Determine the (x, y) coordinate at the center of the cell enclosing the given text.  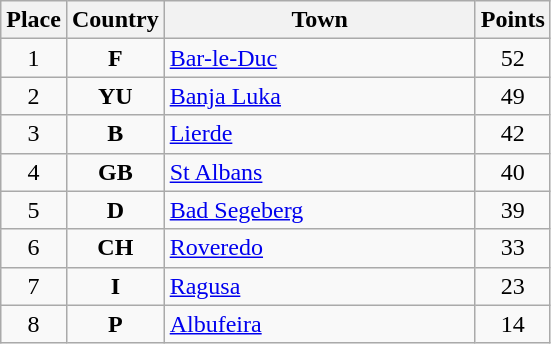
GB (115, 172)
49 (512, 96)
Lierde (320, 134)
Banja Luka (320, 96)
33 (512, 248)
Place (34, 20)
I (115, 286)
40 (512, 172)
Bar-le-Duc (320, 58)
D (115, 210)
8 (34, 324)
F (115, 58)
42 (512, 134)
23 (512, 286)
5 (34, 210)
52 (512, 58)
Albufeira (320, 324)
Ragusa (320, 286)
YU (115, 96)
B (115, 134)
St Albans (320, 172)
1 (34, 58)
Country (115, 20)
Bad Segeberg (320, 210)
Points (512, 20)
CH (115, 248)
Roveredo (320, 248)
2 (34, 96)
6 (34, 248)
7 (34, 286)
4 (34, 172)
P (115, 324)
39 (512, 210)
3 (34, 134)
14 (512, 324)
Town (320, 20)
